Locate the cell with the specified text and output its (X, Y) center coordinate. 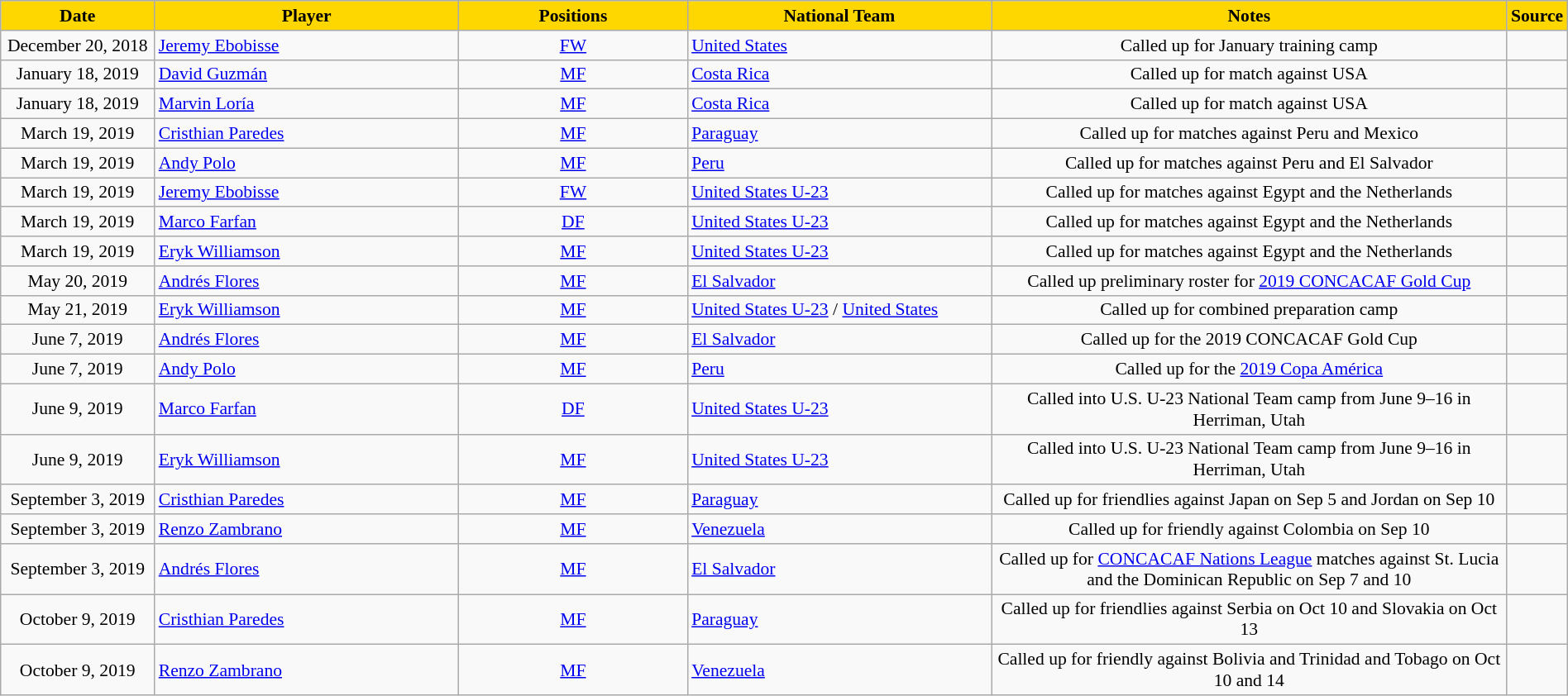
Called up for January training camp (1249, 45)
Called up for matches against Peru and Mexico (1249, 134)
Called up for the 2019 CONCACAF Gold Cup (1249, 340)
Positions (573, 16)
Player (307, 16)
Notes (1249, 16)
Called up for combined preparation camp (1249, 310)
May 21, 2019 (78, 310)
Called up for friendlies against Japan on Sep 5 and Jordan on Sep 10 (1249, 500)
Date (78, 16)
National Team (839, 16)
Called up for CONCACAF Nations League matches against St. Lucia and the Dominican Republic on Sep 7 and 10 (1249, 569)
December 20, 2018 (78, 45)
Called up for friendly against Colombia on Sep 10 (1249, 529)
Called up preliminary roster for 2019 CONCACAF Gold Cup (1249, 281)
May 20, 2019 (78, 281)
David Guzmán (307, 74)
Called up for the 2019 Copa América (1249, 369)
Marvin Loría (307, 104)
Called up for matches against Peru and El Salvador (1249, 163)
Source (1537, 16)
Called up for friendly against Bolivia and Trinidad and Tobago on Oct 10 and 14 (1249, 670)
United States U-23 / United States (839, 310)
United States (839, 45)
Called up for friendlies against Serbia on Oct 10 and Slovakia on Oct 13 (1249, 620)
